Extract the (X, Y) coordinate from the center of the cell holding the provided text.  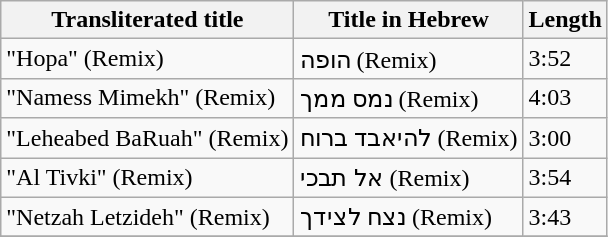
"Al Tivki" (Remix) (148, 178)
"Namess Mimekh" (Remix) (148, 98)
נמס ממך (Remix) (408, 98)
"Leheabed BaRuah" (Remix) (148, 138)
3:43 (565, 217)
הופה (Remix) (408, 59)
להיאבד ברוח (Remix) (408, 138)
3:54 (565, 178)
Length (565, 20)
Transliterated title (148, 20)
4:03 (565, 98)
"Netzah Letzideh" (Remix) (148, 217)
3:00 (565, 138)
"Hopa" (Remix) (148, 59)
Title in Hebrew (408, 20)
נצח לצידך (Remix) (408, 217)
אל תבכי (Remix) (408, 178)
3:52 (565, 59)
